Identify which cell holds the provided text, then report its (X, Y) central coordinate. 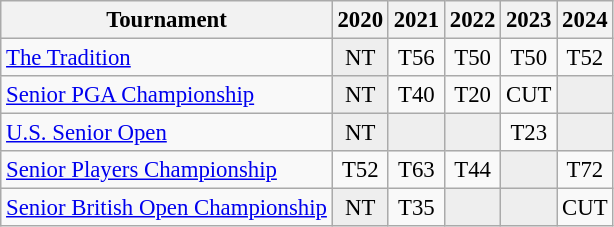
T72 (585, 170)
T63 (416, 170)
2024 (585, 20)
Senior Players Championship (166, 170)
2021 (416, 20)
Senior British Open Championship (166, 208)
T35 (416, 208)
T40 (416, 95)
Tournament (166, 20)
2022 (472, 20)
2023 (529, 20)
2020 (360, 20)
The Tradition (166, 58)
T20 (472, 95)
U.S. Senior Open (166, 133)
T56 (416, 58)
Senior PGA Championship (166, 95)
T44 (472, 170)
T23 (529, 133)
